Locate the cell with the specified text and output its (x, y) center coordinate. 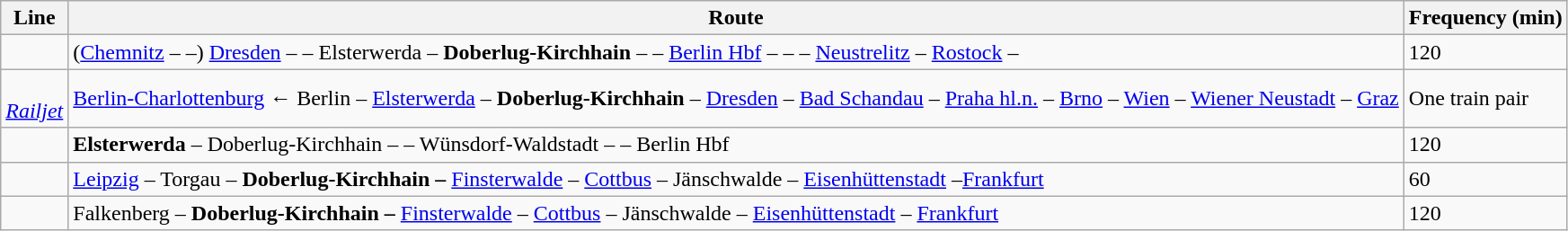
Berlin-Charlottenburg ← Berlin – Elsterwerda – Doberlug-Kirchhain – Dresden – Bad Schandau – Praha hl.n. – Brno – Wien – Wiener Neustadt – Graz (736, 99)
Elsterwerda – Doberlug-Kirchhain – – Wünsdorf-Waldstadt – – Berlin Hbf (736, 145)
Railjet (34, 99)
Frequency (min) (1485, 18)
Line (34, 18)
60 (1485, 179)
Leipzig – Torgau – Doberlug-Kirchhain – Finsterwalde – Cottbus – Jänschwalde – Eisenhüttenstadt –Frankfurt (736, 179)
Falkenberg – Doberlug-Kirchhain – Finsterwalde – Cottbus – Jänschwalde – Eisenhüttenstadt – Frankfurt (736, 213)
(Chemnitz – –) Dresden – – Elsterwerda – Doberlug-Kirchhain – – Berlin Hbf – – – Neustrelitz – Rostock – (736, 52)
One train pair (1485, 99)
Route (736, 18)
